Detect which cell encompasses the target text, then output its (X, Y) center coordinate. 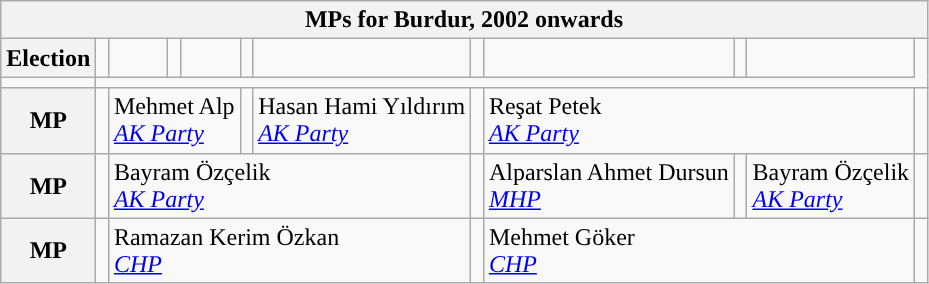
Ramazan Kerim ÖzkanCHP (289, 250)
Hasan Hami YıldırımAK Party (362, 120)
Alparslan Ahmet DursunMHP (608, 186)
Election (48, 58)
MPs for Burdur, 2002 onwards (464, 20)
Reşat PetekAK Party (698, 120)
Mehmet GökerCHP (698, 250)
Mehmet AlpAK Party (174, 120)
